Determine the (x, y) coordinate at the center of the cell enclosing the given text.  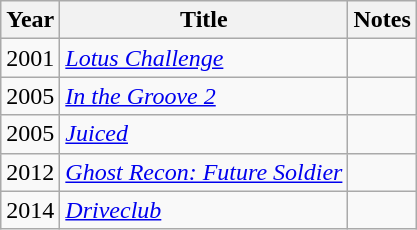
Year (30, 20)
2012 (30, 172)
Lotus Challenge (204, 58)
2001 (30, 58)
Ghost Recon: Future Soldier (204, 172)
Juiced (204, 134)
Notes (382, 20)
In the Groove 2 (204, 96)
2014 (30, 210)
Title (204, 20)
Driveclub (204, 210)
